Find where the given text appears and provide that cell's center as (X, Y) coordinate. 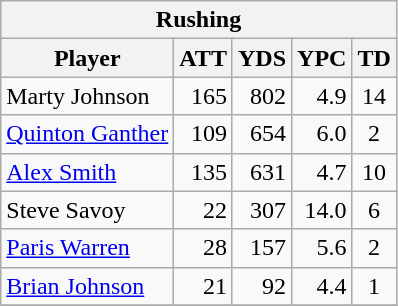
5.6 (322, 248)
Paris Warren (88, 248)
28 (204, 248)
802 (262, 96)
92 (262, 286)
14.0 (322, 210)
Rushing (199, 20)
Alex Smith (88, 172)
Quinton Ganther (88, 134)
654 (262, 134)
22 (204, 210)
TD (374, 58)
307 (262, 210)
4.9 (322, 96)
6 (374, 210)
157 (262, 248)
4.4 (322, 286)
ATT (204, 58)
631 (262, 172)
Brian Johnson (88, 286)
1 (374, 286)
Player (88, 58)
YPC (322, 58)
21 (204, 286)
14 (374, 96)
10 (374, 172)
109 (204, 134)
165 (204, 96)
6.0 (322, 134)
4.7 (322, 172)
YDS (262, 58)
Steve Savoy (88, 210)
Marty Johnson (88, 96)
135 (204, 172)
